Extract the [x, y] coordinate from the center of the cell holding the provided text.  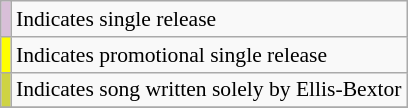
Indicates song written solely by Ellis-Bextor [209, 90]
Indicates promotional single release [209, 55]
Indicates single release [209, 19]
